Return (x, y) of the center of cell containing provided text 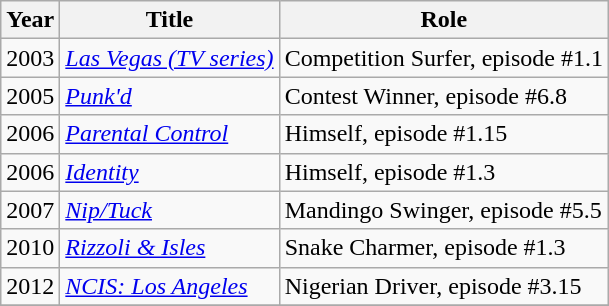
Punk'd (170, 96)
Himself, episode #1.3 (444, 172)
Parental Control (170, 134)
2003 (30, 58)
Competition Surfer, episode #1.1 (444, 58)
Contest Winner, episode #6.8 (444, 96)
Title (170, 20)
Year (30, 20)
Nip/Tuck (170, 210)
Nigerian Driver, episode #3.15 (444, 286)
Snake Charmer, episode #1.3 (444, 248)
Mandingo Swinger, episode #5.5 (444, 210)
Identity (170, 172)
2012 (30, 286)
NCIS: Los Angeles (170, 286)
Himself, episode #1.15 (444, 134)
2007 (30, 210)
Role (444, 20)
Rizzoli & Isles (170, 248)
Las Vegas (TV series) (170, 58)
2010 (30, 248)
2005 (30, 96)
